Return the [x, y] coordinate for the center point of the cell that contains the specified text.  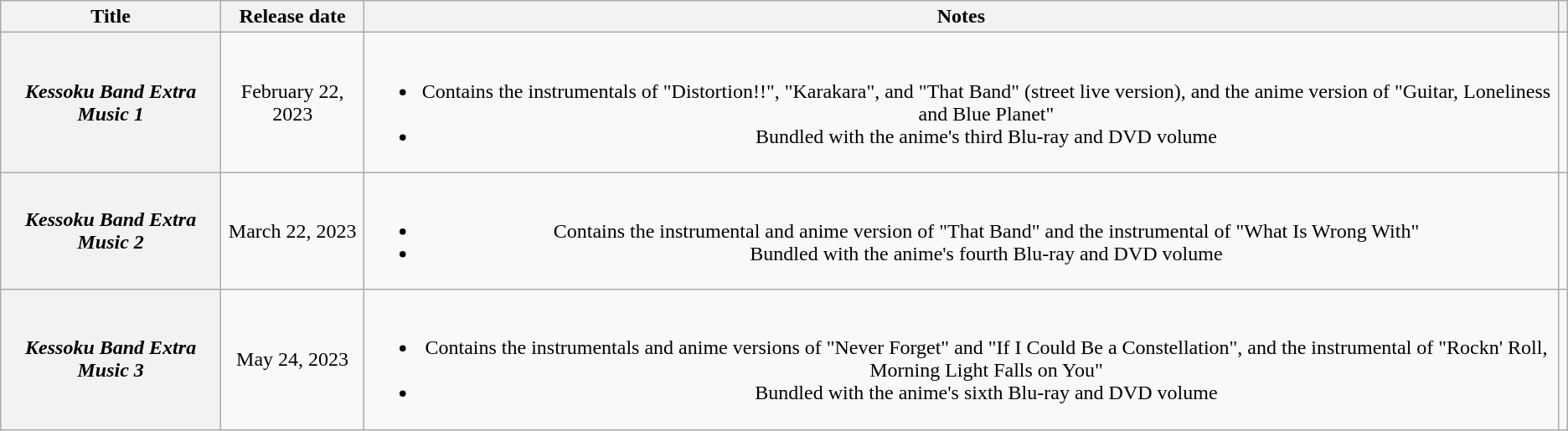
Kessoku Band Extra Music 2 [111, 231]
Release date [291, 17]
May 24, 2023 [291, 360]
March 22, 2023 [291, 231]
Kessoku Band Extra Music 1 [111, 102]
Title [111, 17]
February 22, 2023 [291, 102]
Notes [962, 17]
Kessoku Band Extra Music 3 [111, 360]
